Identify which cell holds the provided text, then report its (x, y) central coordinate. 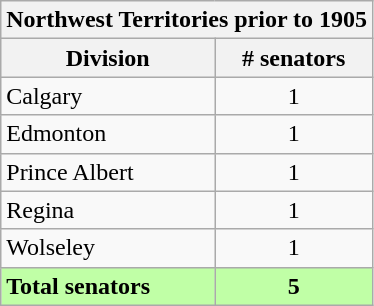
Calgary (108, 96)
Division (108, 58)
Prince Albert (108, 172)
# senators (294, 58)
Northwest Territories prior to 1905 (187, 20)
5 (294, 286)
Edmonton (108, 134)
Regina (108, 210)
Wolseley (108, 248)
Total senators (108, 286)
